Return the [X, Y] coordinate for the center point of the cell that contains the specified text.  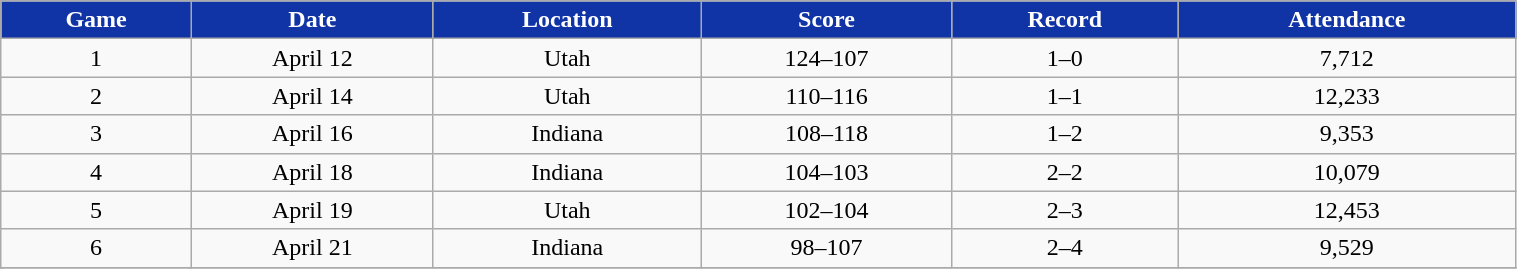
April 14 [312, 96]
2–3 [1065, 210]
5 [96, 210]
Attendance [1347, 20]
Date [312, 20]
2–2 [1065, 172]
April 18 [312, 172]
102–104 [826, 210]
104–103 [826, 172]
1 [96, 58]
1–2 [1065, 134]
Score [826, 20]
April 21 [312, 248]
Location [567, 20]
1–0 [1065, 58]
April 19 [312, 210]
3 [96, 134]
12,233 [1347, 96]
4 [96, 172]
Record [1065, 20]
10,079 [1347, 172]
12,453 [1347, 210]
April 12 [312, 58]
124–107 [826, 58]
110–116 [826, 96]
2 [96, 96]
9,529 [1347, 248]
1–1 [1065, 96]
2–4 [1065, 248]
7,712 [1347, 58]
6 [96, 248]
108–118 [826, 134]
9,353 [1347, 134]
April 16 [312, 134]
98–107 [826, 248]
Game [96, 20]
